Return [X, Y] of the center of cell containing provided text 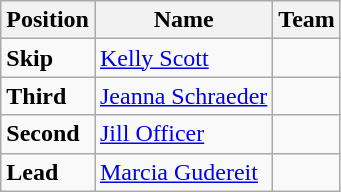
Jeanna Schraeder [183, 96]
Position [48, 20]
Team [307, 20]
Skip [48, 58]
Second [48, 134]
Marcia Gudereit [183, 172]
Third [48, 96]
Name [183, 20]
Jill Officer [183, 134]
Kelly Scott [183, 58]
Lead [48, 172]
